Extract the (x, y) coordinate from the center of the cell holding the provided text.  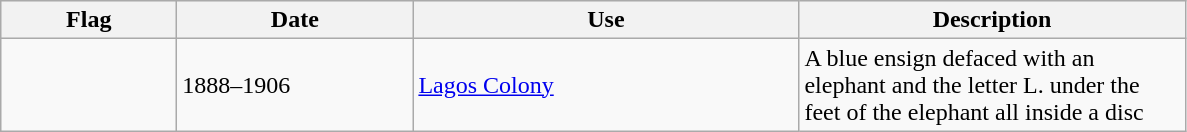
Description (992, 20)
1888–1906 (295, 85)
Flag (89, 20)
Date (295, 20)
A blue ensign defaced with an elephant and the letter L. under the feet of the elephant all inside a disc (992, 85)
Lagos Colony (606, 85)
Use (606, 20)
